Search for the cell housing the specified text and yield its [X, Y] center coordinate. 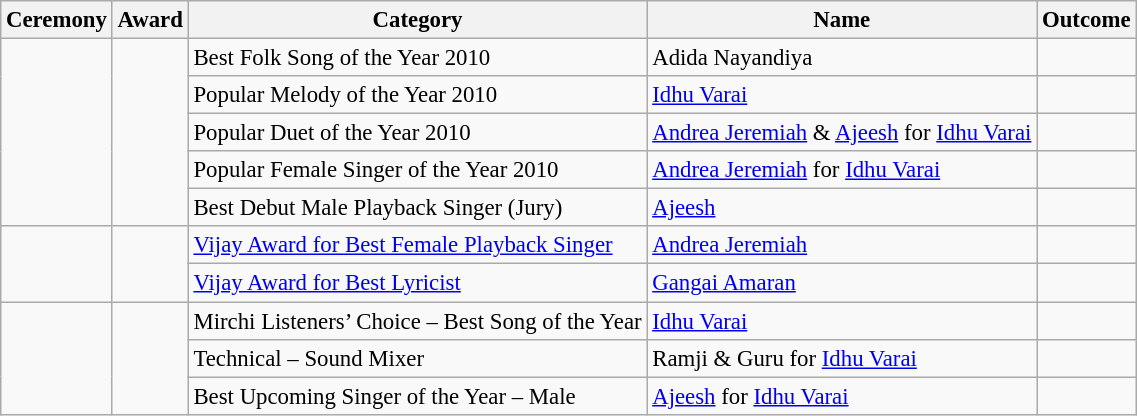
Andrea Jeremiah [842, 245]
Best Debut Male Playback Singer (Jury) [418, 208]
Ajeesh [842, 208]
Adida Nayandiya [842, 58]
Outcome [1086, 20]
Gangai Amaran [842, 283]
Vijay Award for Best Lyricist [418, 283]
Popular Duet of the Year 2010 [418, 133]
Best Folk Song of the Year 2010 [418, 58]
Popular Female Singer of the Year 2010 [418, 170]
Mirchi Listeners’ Choice – Best Song of the Year [418, 321]
Technical – Sound Mixer [418, 358]
Award [150, 20]
Vijay Award for Best Female Playback Singer [418, 245]
Best Upcoming Singer of the Year – Male [418, 396]
Name [842, 20]
Category [418, 20]
Andrea Jeremiah for Idhu Varai [842, 170]
Andrea Jeremiah & Ajeesh for Idhu Varai [842, 133]
Ramji & Guru for Idhu Varai [842, 358]
Ceremony [56, 20]
Popular Melody of the Year 2010 [418, 95]
Ajeesh for Idhu Varai [842, 396]
